Pinpoint the cell where the given text exists, returning its [x, y] midpoint coordinate. 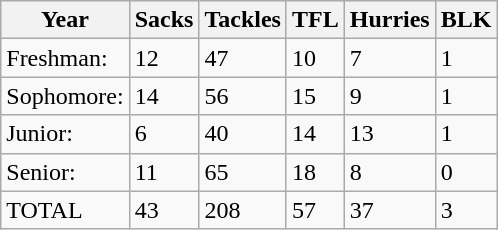
8 [390, 172]
6 [164, 134]
9 [390, 96]
3 [466, 210]
Hurries [390, 20]
Year [65, 20]
0 [466, 172]
37 [390, 210]
40 [243, 134]
Senior: [65, 172]
43 [164, 210]
15 [315, 96]
10 [315, 58]
13 [390, 134]
Tackles [243, 20]
12 [164, 58]
Junior: [65, 134]
11 [164, 172]
18 [315, 172]
208 [243, 210]
47 [243, 58]
7 [390, 58]
Freshman: [65, 58]
65 [243, 172]
Sacks [164, 20]
56 [243, 96]
BLK [466, 20]
Sophomore: [65, 96]
TFL [315, 20]
TOTAL [65, 210]
57 [315, 210]
